Identify which cell holds the provided text, then report its [X, Y] central coordinate. 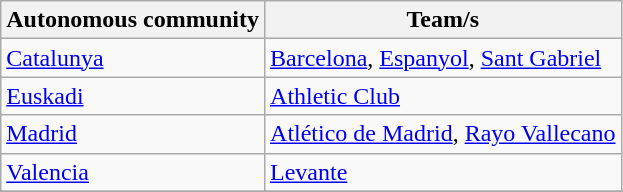
Atlético de Madrid, Rayo Vallecano [444, 134]
Autonomous community [133, 20]
Madrid [133, 134]
Euskadi [133, 96]
Levante [444, 172]
Valencia [133, 172]
Athletic Club [444, 96]
Catalunya [133, 58]
Barcelona, Espanyol, Sant Gabriel [444, 58]
Team/s [444, 20]
